Determine the [X, Y] coordinate at the center of the cell enclosing the given text.  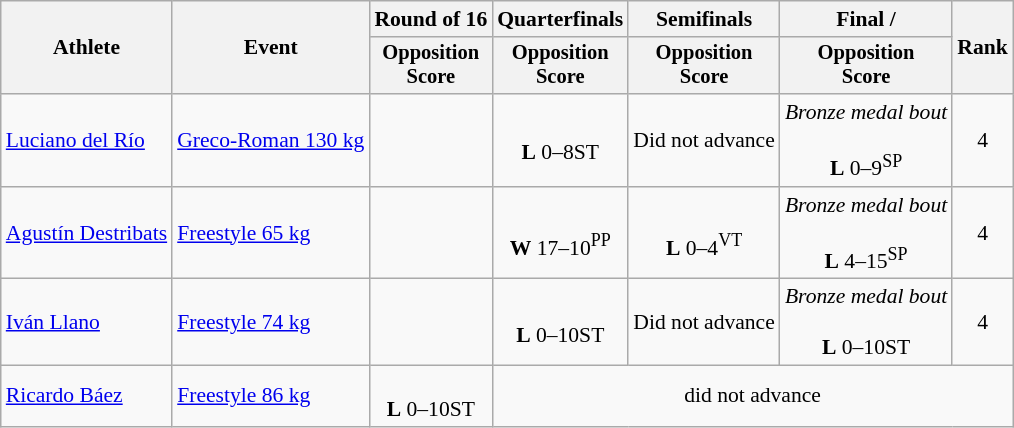
Freestyle 74 kg [270, 322]
Ricardo Báez [86, 396]
Greco-Roman 130 kg [270, 140]
Freestyle 86 kg [270, 396]
L 0–4VT [704, 233]
Round of 16 [430, 19]
Luciano del Río [86, 140]
Iván Llano [86, 322]
Athlete [86, 48]
Event [270, 48]
Freestyle 65 kg [270, 233]
Rank [982, 48]
W 17–10PP [560, 233]
Bronze medal boutL 0–10ST [866, 322]
Bronze medal boutL 0–9SP [866, 140]
Semifinals [704, 19]
Agustín Destribats [86, 233]
Bronze medal boutL 4–15SP [866, 233]
L 0–8ST [560, 140]
Final / [866, 19]
Quarterfinals [560, 19]
did not advance [752, 396]
